Provide the (x, y) coordinate of the cell's center where the given text is located.  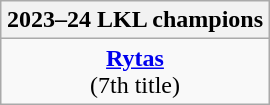
2023–24 LKL champions (134, 20)
Rytas(7th title) (134, 72)
